Output the [x, y] coordinate of the center of the cell containing the given text.  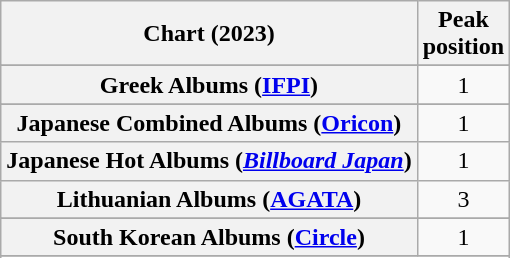
Japanese Combined Albums (Oricon) [209, 123]
South Korean Albums (Circle) [209, 237]
Lithuanian Albums (AGATA) [209, 199]
Peakposition [463, 34]
Greek Albums (IFPI) [209, 85]
Japanese Hot Albums (Billboard Japan) [209, 161]
3 [463, 199]
Chart (2023) [209, 34]
